Identify which cell holds the provided text, then report its (x, y) central coordinate. 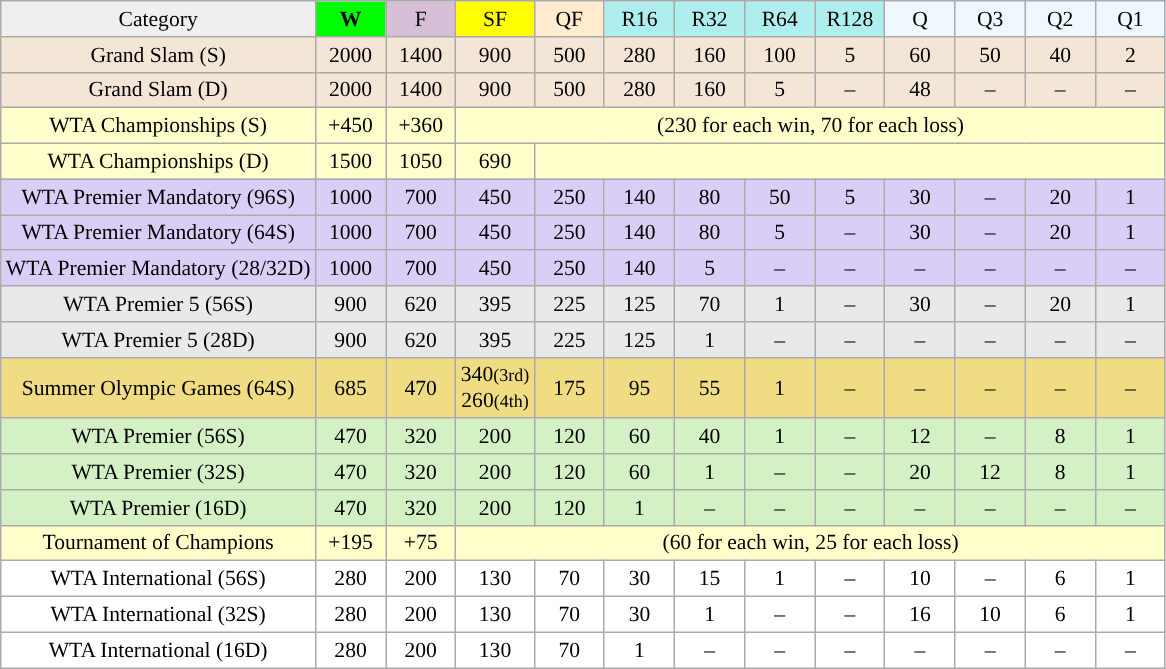
+360 (421, 126)
Tournament of Champions (158, 543)
+195 (350, 543)
F (421, 19)
685 (350, 388)
WTA International (32S) (158, 615)
WTA International (56S) (158, 579)
Q (920, 19)
WTA Championships (D) (158, 162)
(230 for each win, 70 for each loss) (811, 126)
W (350, 19)
16 (920, 615)
100 (780, 55)
WTA Premier Mandatory (64S) (158, 233)
Summer Olympic Games (64S) (158, 388)
55 (710, 388)
175 (569, 388)
+450 (350, 126)
Grand Slam (S) (158, 55)
Grand Slam (D) (158, 90)
95 (639, 388)
WTA Premier Mandatory (28/32D) (158, 269)
340(3rd) 260(4th) (496, 388)
Q3 (990, 19)
WTA Premier 5 (28D) (158, 340)
WTA Premier 5 (56S) (158, 304)
690 (496, 162)
48 (920, 90)
R64 (780, 19)
WTA Premier (32S) (158, 472)
WTA Championships (S) (158, 126)
15 (710, 579)
SF (496, 19)
QF (569, 19)
WTA Premier Mandatory (96S) (158, 197)
WTA International (16D) (158, 650)
1500 (350, 162)
R128 (850, 19)
(60 for each win, 25 for each loss) (811, 543)
1050 (421, 162)
WTA Premier (56S) (158, 437)
Q1 (1130, 19)
R16 (639, 19)
+75 (421, 543)
Q2 (1060, 19)
Category (158, 19)
WTA Premier (16D) (158, 508)
2 (1130, 55)
R32 (710, 19)
